Output the [x, y] coordinate of the center of the cell containing the given text.  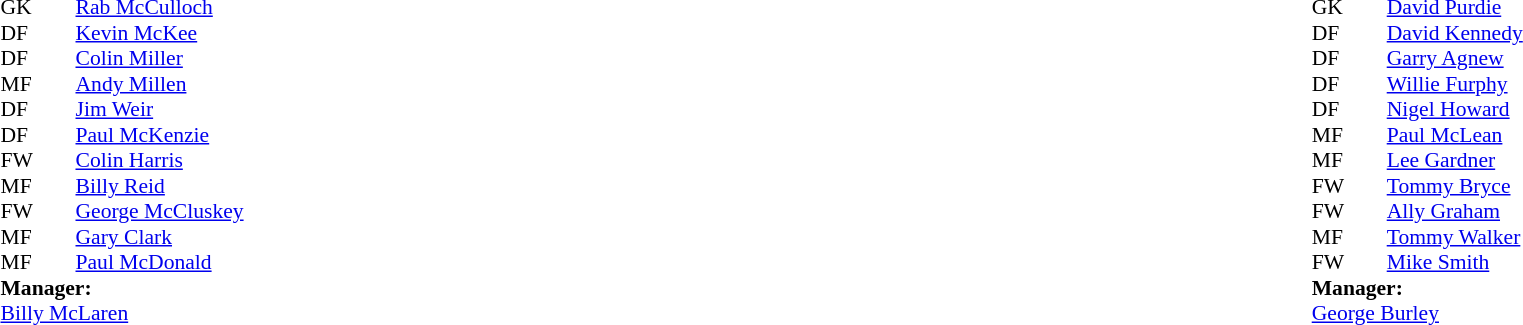
Mike Smith [1455, 263]
Willie Furphy [1455, 84]
Jim Weir [160, 109]
Tommy Walker [1455, 237]
Andy Millen [160, 84]
Garry Agnew [1455, 59]
Billy Reid [160, 186]
Paul McLean [1455, 135]
Lee Gardner [1455, 161]
Kevin McKee [160, 33]
Tommy Bryce [1455, 186]
Gary Clark [160, 237]
Paul McDonald [160, 263]
David Kennedy [1455, 33]
Ally Graham [1455, 211]
Colin Miller [160, 59]
George McCluskey [160, 211]
Paul McKenzie [160, 135]
Colin Harris [160, 161]
Nigel Howard [1455, 109]
